Detect which cell encompasses the target text, then output its [x, y] center coordinate. 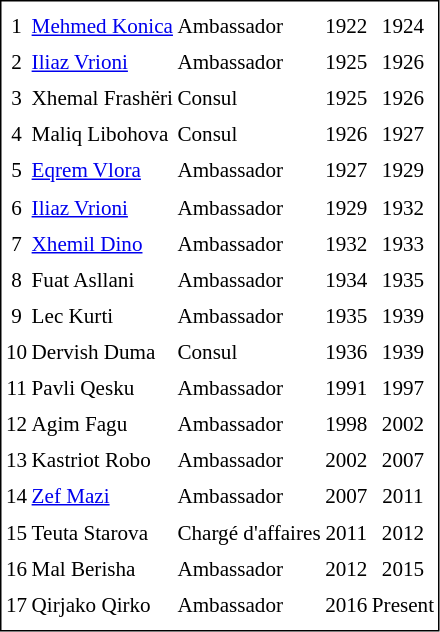
10 [16, 352]
Present [403, 605]
2 [16, 63]
17 [16, 605]
1934 [346, 280]
4 [16, 135]
Maliq Libohova [102, 135]
11 [16, 388]
16 [16, 569]
15 [16, 533]
5 [16, 171]
Fuat Asllani [102, 280]
1997 [403, 388]
6 [16, 207]
Xhemal Frashëri [102, 99]
8 [16, 280]
Zef Mazi [102, 497]
Lec Kurti [102, 316]
1933 [403, 243]
1936 [346, 352]
Mehmed Konica [102, 26]
Xhemil Dino [102, 243]
13 [16, 460]
2015 [403, 569]
Eqrem Vlora [102, 171]
Chargé d'affaires [248, 533]
Pavli Qesku [102, 388]
1991 [346, 388]
Dervish Duma [102, 352]
7 [16, 243]
3 [16, 99]
Agim Fagu [102, 424]
1 [16, 26]
Teuta Starova [102, 533]
14 [16, 497]
Kastriot Robo [102, 460]
Qirjako Qirko [102, 605]
1924 [403, 26]
1998 [346, 424]
12 [16, 424]
Mal Berisha [102, 569]
1922 [346, 26]
9 [16, 316]
2016 [346, 605]
